Return (X, Y) of the center of cell containing provided text 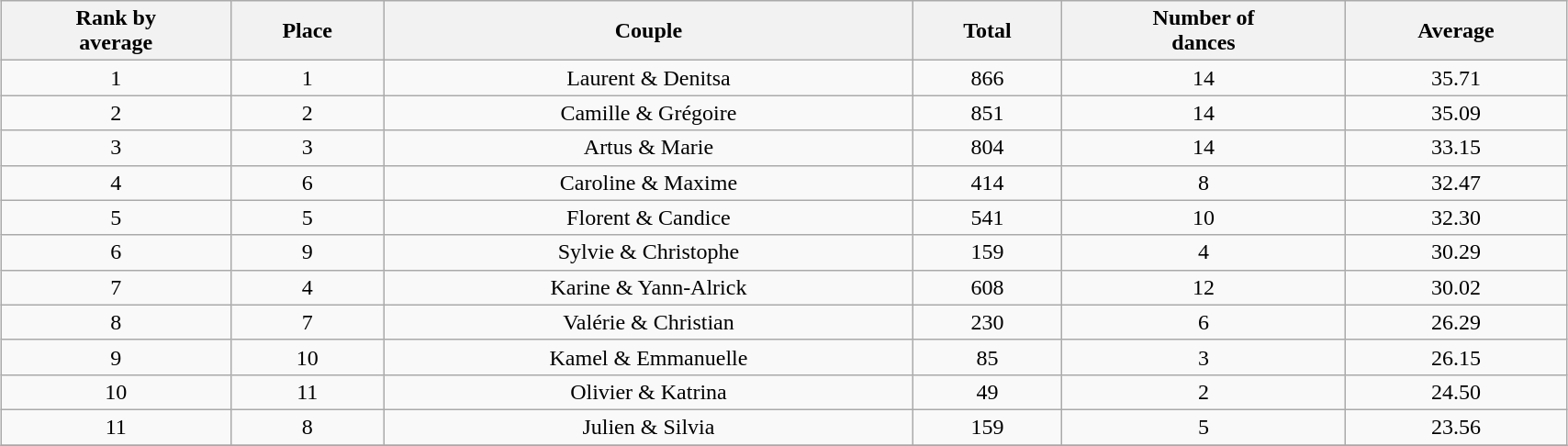
Camille & Grégoire (648, 113)
Olivier & Katrina (648, 392)
Sylvie & Christophe (648, 252)
Kamel & Emmanuelle (648, 357)
Laurent & Denitsa (648, 78)
Valérie & Christian (648, 322)
851 (988, 113)
35.71 (1456, 78)
230 (988, 322)
Julien & Silvia (648, 427)
26.29 (1456, 322)
Florent & Candice (648, 217)
804 (988, 148)
Couple (648, 31)
866 (988, 78)
12 (1204, 287)
33.15 (1456, 148)
85 (988, 357)
24.50 (1456, 392)
32.30 (1456, 217)
608 (988, 287)
Total (988, 31)
Caroline & Maxime (648, 183)
Karine & Yann-Alrick (648, 287)
30.29 (1456, 252)
35.09 (1456, 113)
Artus & Marie (648, 148)
Number of dances (1204, 31)
Place (307, 31)
30.02 (1456, 287)
32.47 (1456, 183)
Rank byaverage (116, 31)
541 (988, 217)
26.15 (1456, 357)
414 (988, 183)
Average (1456, 31)
49 (988, 392)
23.56 (1456, 427)
